Detect which cell encompasses the target text, then output its (X, Y) center coordinate. 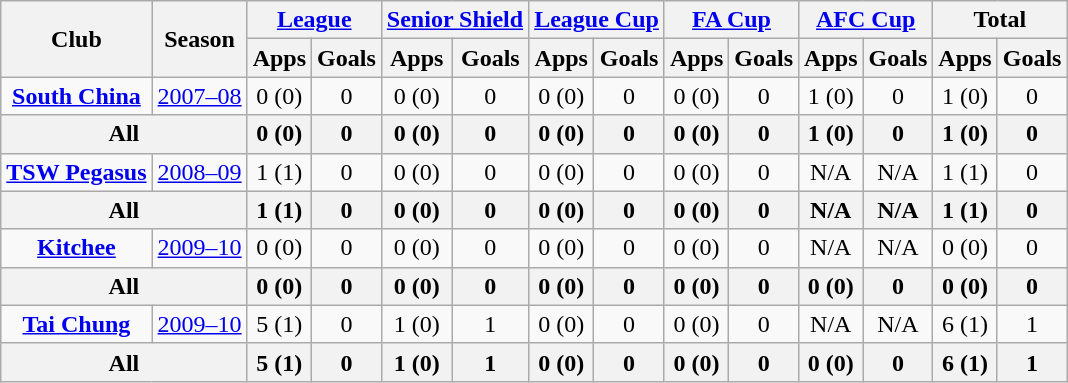
TSW Pegasus (76, 172)
Senior Shield (454, 20)
2007–08 (200, 96)
Total (1000, 20)
Season (200, 39)
Club (76, 39)
League Cup (597, 20)
FA Cup (731, 20)
AFC Cup (866, 20)
South China (76, 96)
2008–09 (200, 172)
Kitchee (76, 248)
League (314, 20)
Tai Chung (76, 324)
